Provide the [x, y] coordinate of the cell's center where the given text is located.  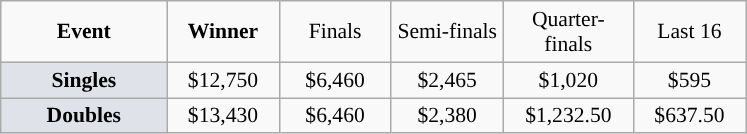
Event [84, 32]
Winner [223, 32]
$595 [689, 80]
Singles [84, 80]
$2,380 [447, 116]
Quarter-finals [568, 32]
$13,430 [223, 116]
Finals [335, 32]
Semi-finals [447, 32]
$2,465 [447, 80]
Last 16 [689, 32]
$12,750 [223, 80]
$1,020 [568, 80]
$1,232.50 [568, 116]
Doubles [84, 116]
$637.50 [689, 116]
